Detect which cell encompasses the target text, then output its [X, Y] center coordinate. 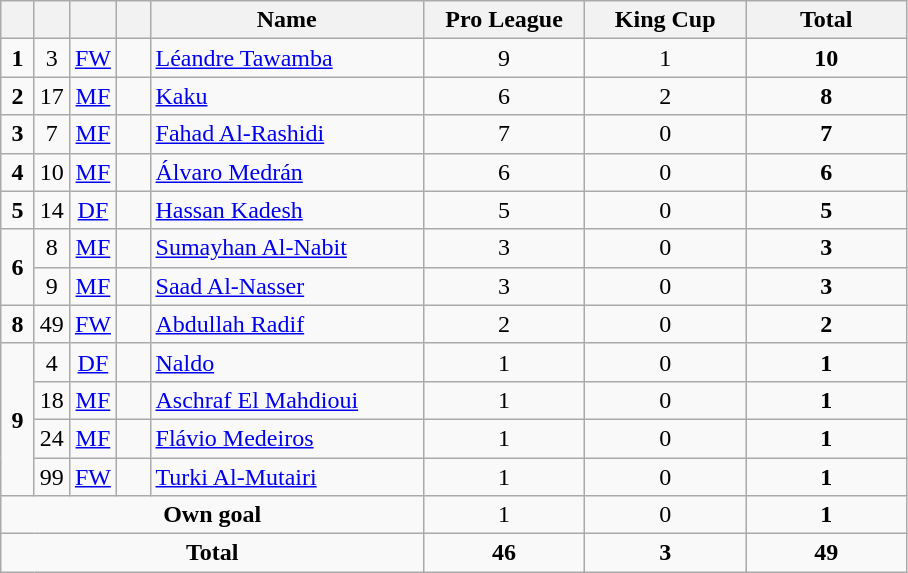
King Cup [666, 20]
Turki Al-Mutairi [287, 477]
Flávio Medeiros [287, 438]
24 [52, 438]
Pro League [504, 20]
17 [52, 96]
Abdullah Radif [287, 324]
Name [287, 20]
Fahad Al-Rashidi [287, 134]
Hassan Kadesh [287, 210]
18 [52, 400]
Kaku [287, 96]
Álvaro Medrán [287, 172]
Aschraf El Mahdioui [287, 400]
Sumayhan Al-Nabit [287, 248]
14 [52, 210]
Léandre Tawamba [287, 58]
46 [504, 553]
99 [52, 477]
Own goal [212, 515]
Saad Al-Nasser [287, 286]
Naldo [287, 362]
